Locate the cell with the specified text and output its [x, y] center coordinate. 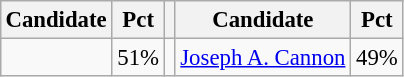
Joseph A. Cannon [263, 57]
49% [377, 57]
51% [138, 57]
